Search for the cell housing the specified text and yield its [x, y] center coordinate. 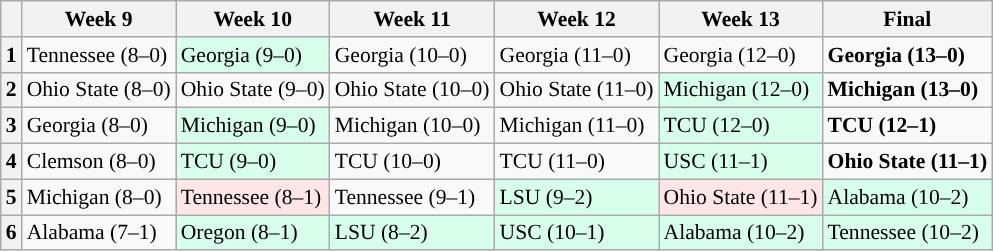
4 [12, 162]
Alabama (7–1) [99, 233]
Week 10 [253, 19]
Michigan (10–0) [412, 126]
3 [12, 126]
Week 13 [741, 19]
Ohio State (8–0) [99, 90]
TCU (11–0) [577, 162]
TCU (12–0) [741, 126]
Week 12 [577, 19]
Ohio State (10–0) [412, 90]
Ohio State (11–0) [577, 90]
Week 11 [412, 19]
TCU (12–1) [908, 126]
Clemson (8–0) [99, 162]
USC (10–1) [577, 233]
TCU (9–0) [253, 162]
LSU (8–2) [412, 233]
Michigan (11–0) [577, 126]
Georgia (11–0) [577, 55]
Tennessee (10–2) [908, 233]
USC (11–1) [741, 162]
Michigan (8–0) [99, 197]
Ohio State (9–0) [253, 90]
Oregon (8–1) [253, 233]
Tennessee (8–1) [253, 197]
Final [908, 19]
TCU (10–0) [412, 162]
Georgia (8–0) [99, 126]
Tennessee (8–0) [99, 55]
Georgia (13–0) [908, 55]
LSU (9–2) [577, 197]
Michigan (13–0) [908, 90]
5 [12, 197]
Michigan (9–0) [253, 126]
Tennessee (9–1) [412, 197]
Georgia (9–0) [253, 55]
1 [12, 55]
2 [12, 90]
Georgia (10–0) [412, 55]
Week 9 [99, 19]
Georgia (12–0) [741, 55]
6 [12, 233]
Michigan (12–0) [741, 90]
